From the cell containing the given text, extract its center point as [X, Y] coordinate. 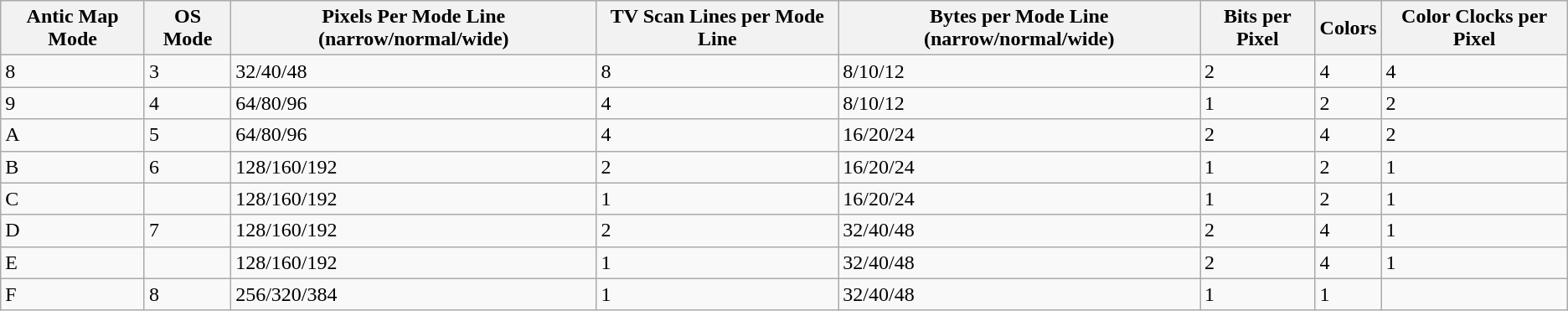
3 [188, 71]
Bits per Pixel [1257, 29]
F [73, 294]
D [73, 231]
OS Mode [188, 29]
Colors [1349, 29]
5 [188, 135]
Pixels Per Mode Line (narrow/normal/wide) [414, 29]
B [73, 167]
Bytes per Mode Line (narrow/normal/wide) [1019, 29]
256/320/384 [414, 294]
6 [188, 167]
Color Clocks per Pixel [1474, 29]
TV Scan Lines per Mode Line [717, 29]
Antic Map Mode [73, 29]
A [73, 135]
C [73, 199]
E [73, 262]
7 [188, 231]
9 [73, 103]
